Output the (x, y) coordinate of the center of the cell containing the given text.  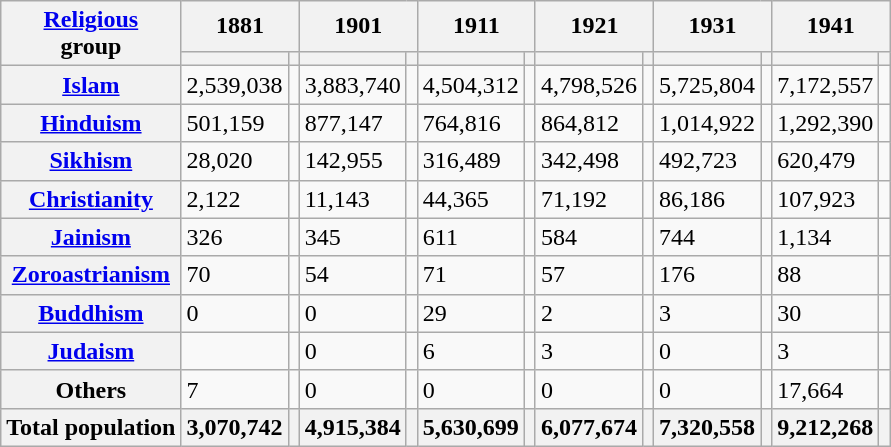
54 (352, 275)
3,070,742 (234, 427)
Others (91, 389)
1881 (240, 26)
611 (470, 237)
30 (826, 313)
Sikhism (91, 161)
492,723 (708, 161)
57 (588, 275)
4,915,384 (352, 427)
2,539,038 (234, 85)
877,147 (352, 123)
1931 (713, 26)
17,664 (826, 389)
Islam (91, 85)
744 (708, 237)
1901 (358, 26)
Christianity (91, 199)
29 (470, 313)
Hinduism (91, 123)
864,812 (588, 123)
71 (470, 275)
6,077,674 (588, 427)
Religiousgroup (91, 34)
584 (588, 237)
7,320,558 (708, 427)
1941 (831, 26)
Total population (91, 427)
316,489 (470, 161)
5,725,804 (708, 85)
1911 (476, 26)
1921 (594, 26)
86,186 (708, 199)
342,498 (588, 161)
3,883,740 (352, 85)
9,212,268 (826, 427)
1,292,390 (826, 123)
28,020 (234, 161)
4,504,312 (470, 85)
Jainism (91, 237)
2 (588, 313)
11,143 (352, 199)
7,172,557 (826, 85)
107,923 (826, 199)
1,014,922 (708, 123)
44,365 (470, 199)
764,816 (470, 123)
Judaism (91, 351)
Zoroastrianism (91, 275)
501,159 (234, 123)
2,122 (234, 199)
88 (826, 275)
142,955 (352, 161)
6 (470, 351)
176 (708, 275)
71,192 (588, 199)
4,798,526 (588, 85)
Buddhism (91, 313)
70 (234, 275)
326 (234, 237)
1,134 (826, 237)
620,479 (826, 161)
5,630,699 (470, 427)
345 (352, 237)
7 (234, 389)
